Scan for the cell matching the given text and deliver its [x, y] coordinate at center. 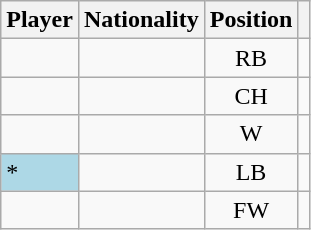
CH [251, 96]
Nationality [141, 20]
W [251, 134]
RB [251, 58]
FW [251, 210]
Position [251, 20]
* [40, 172]
Player [40, 20]
LB [251, 172]
